Detect which cell encompasses the target text, then output its (X, Y) center coordinate. 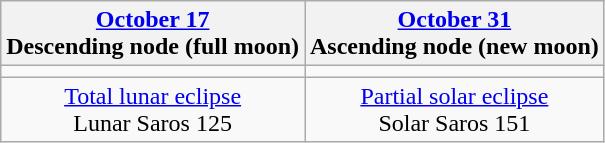
October 31Ascending node (new moon) (454, 34)
Partial solar eclipseSolar Saros 151 (454, 110)
Total lunar eclipseLunar Saros 125 (153, 110)
October 17Descending node (full moon) (153, 34)
